Search for the cell housing the specified text and yield its (x, y) center coordinate. 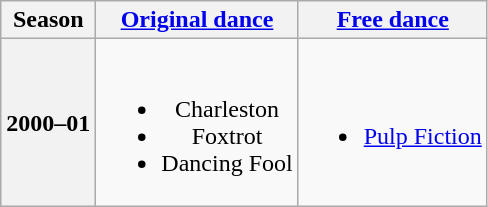
CharlestonFoxtrot Dancing Fool (197, 122)
2000–01 (48, 122)
Original dance (197, 20)
Free dance (392, 20)
Pulp Fiction (392, 122)
Season (48, 20)
